Return the [X, Y] coordinate for the center point of the cell that contains the specified text.  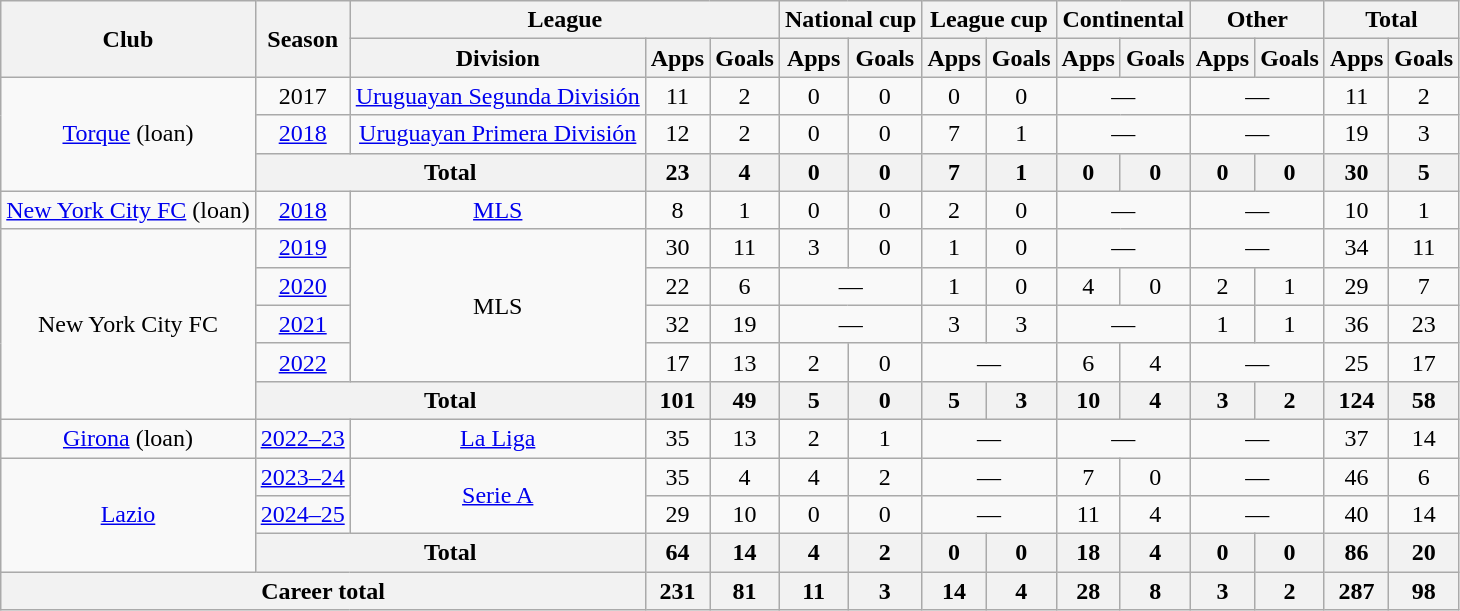
Uruguayan Segunda División [498, 96]
2022 [302, 362]
Other [1257, 20]
37 [1356, 438]
20 [1424, 553]
36 [1356, 324]
25 [1356, 362]
Career total [324, 591]
86 [1356, 553]
49 [745, 400]
League cup [989, 20]
40 [1356, 515]
64 [677, 553]
National cup [850, 20]
Lazio [128, 515]
231 [677, 591]
22 [677, 286]
34 [1356, 248]
287 [1356, 591]
Continental [1123, 20]
2022–23 [302, 438]
58 [1424, 400]
Division [498, 58]
2021 [302, 324]
18 [1088, 553]
2017 [302, 96]
46 [1356, 477]
Girona (loan) [128, 438]
2020 [302, 286]
2019 [302, 248]
101 [677, 400]
32 [677, 324]
La Liga [498, 438]
Uruguayan Primera División [498, 134]
98 [1424, 591]
2024–25 [302, 515]
New York City FC [128, 324]
New York City FC (loan) [128, 210]
League [564, 20]
Serie A [498, 496]
124 [1356, 400]
12 [677, 134]
Club [128, 39]
Torque (loan) [128, 134]
28 [1088, 591]
2023–24 [302, 477]
Season [302, 39]
81 [745, 591]
